Provide the [X, Y] coordinate of the cell's center where the given text is located.  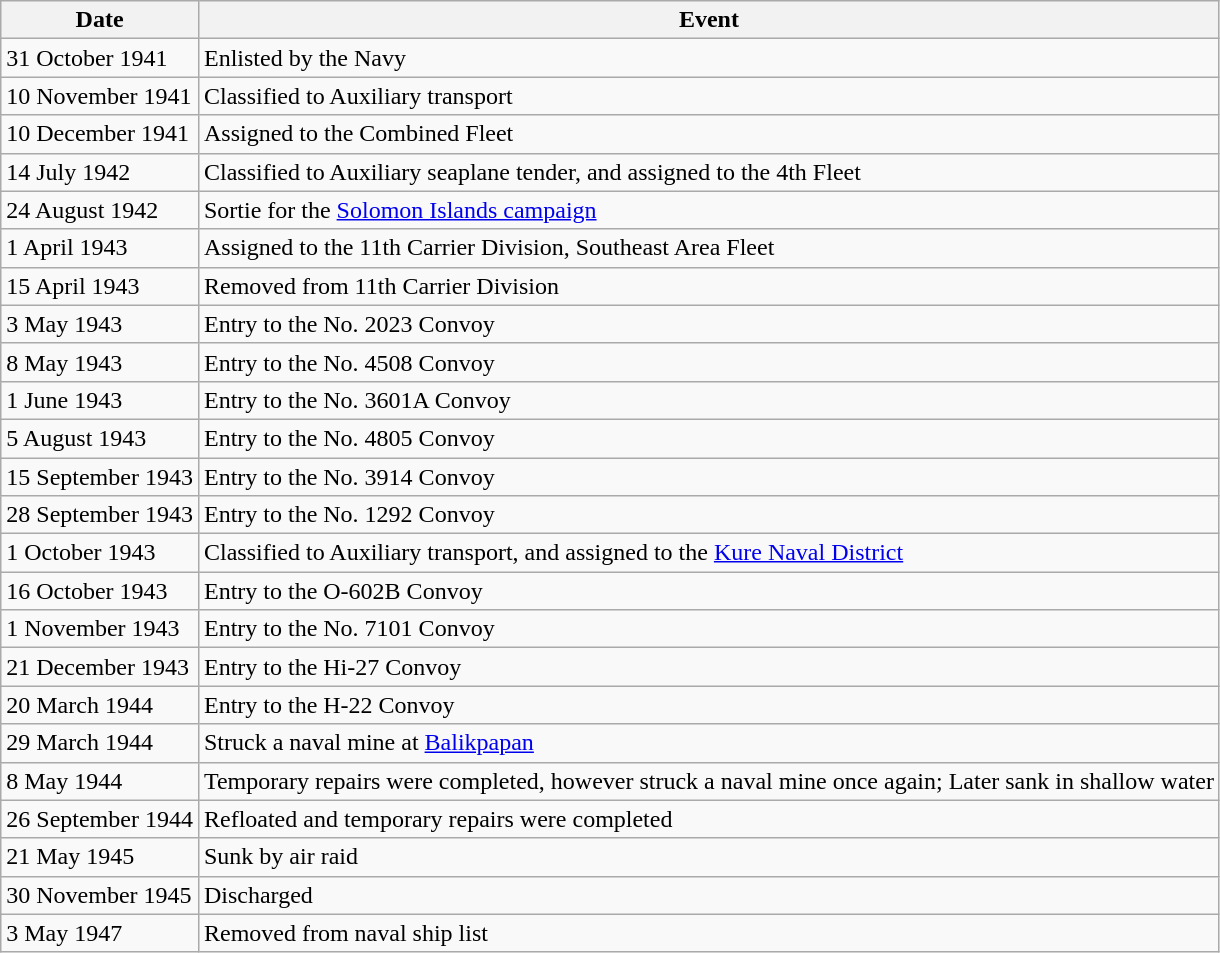
5 August 1943 [100, 438]
30 November 1945 [100, 895]
15 September 1943 [100, 477]
Classified to Auxiliary transport [708, 96]
21 December 1943 [100, 667]
Entry to the Hi-27 Convoy [708, 667]
26 September 1944 [100, 819]
Entry to the No. 4805 Convoy [708, 438]
Entry to the No. 1292 Convoy [708, 515]
Temporary repairs were completed, however struck a naval mine once again; Later sank in shallow water [708, 781]
16 October 1943 [100, 591]
Date [100, 20]
Discharged [708, 895]
15 April 1943 [100, 286]
Struck a naval mine at Balikpapan [708, 743]
20 March 1944 [100, 705]
1 April 1943 [100, 248]
Entry to the No. 4508 Convoy [708, 362]
1 October 1943 [100, 553]
Sortie for the Solomon Islands campaign [708, 210]
8 May 1943 [100, 362]
Entry to the H-22 Convoy [708, 705]
29 March 1944 [100, 743]
28 September 1943 [100, 515]
Classified to Auxiliary seaplane tender, and assigned to the 4th Fleet [708, 172]
3 May 1947 [100, 933]
Event [708, 20]
Classified to Auxiliary transport, and assigned to the Kure Naval District [708, 553]
Sunk by air raid [708, 857]
Entry to the No. 2023 Convoy [708, 324]
Refloated and temporary repairs were completed [708, 819]
21 May 1945 [100, 857]
24 August 1942 [100, 210]
31 October 1941 [100, 58]
1 June 1943 [100, 400]
10 December 1941 [100, 134]
Entry to the No. 3914 Convoy [708, 477]
14 July 1942 [100, 172]
Assigned to the Combined Fleet [708, 134]
8 May 1944 [100, 781]
10 November 1941 [100, 96]
3 May 1943 [100, 324]
Assigned to the 11th Carrier Division, Southeast Area Fleet [708, 248]
1 November 1943 [100, 629]
Enlisted by the Navy [708, 58]
Removed from naval ship list [708, 933]
Entry to the No. 7101 Convoy [708, 629]
Removed from 11th Carrier Division [708, 286]
Entry to the No. 3601A Convoy [708, 400]
Entry to the O-602B Convoy [708, 591]
